Search for the cell housing the specified text and yield its [X, Y] center coordinate. 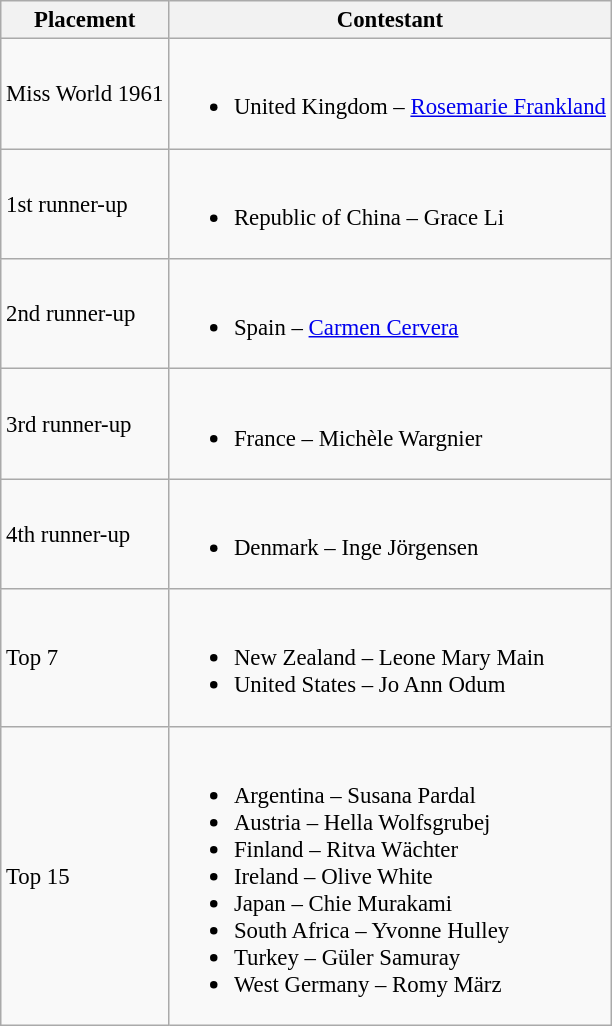
Placement [85, 20]
4th runner-up [85, 534]
New Zealand – Leone Mary Main United States – Jo Ann Odum [390, 658]
Top 15 [85, 876]
Denmark – Inge Jörgensen [390, 534]
Republic of China – Grace Li [390, 204]
Contestant [390, 20]
Spain – Carmen Cervera [390, 314]
United Kingdom – Rosemarie Frankland [390, 94]
Miss World 1961 [85, 94]
Top 7 [85, 658]
2nd runner-up [85, 314]
3rd runner-up [85, 424]
1st runner-up [85, 204]
France – Michèle Wargnier [390, 424]
